Detect which cell encompasses the target text, then output its [x, y] center coordinate. 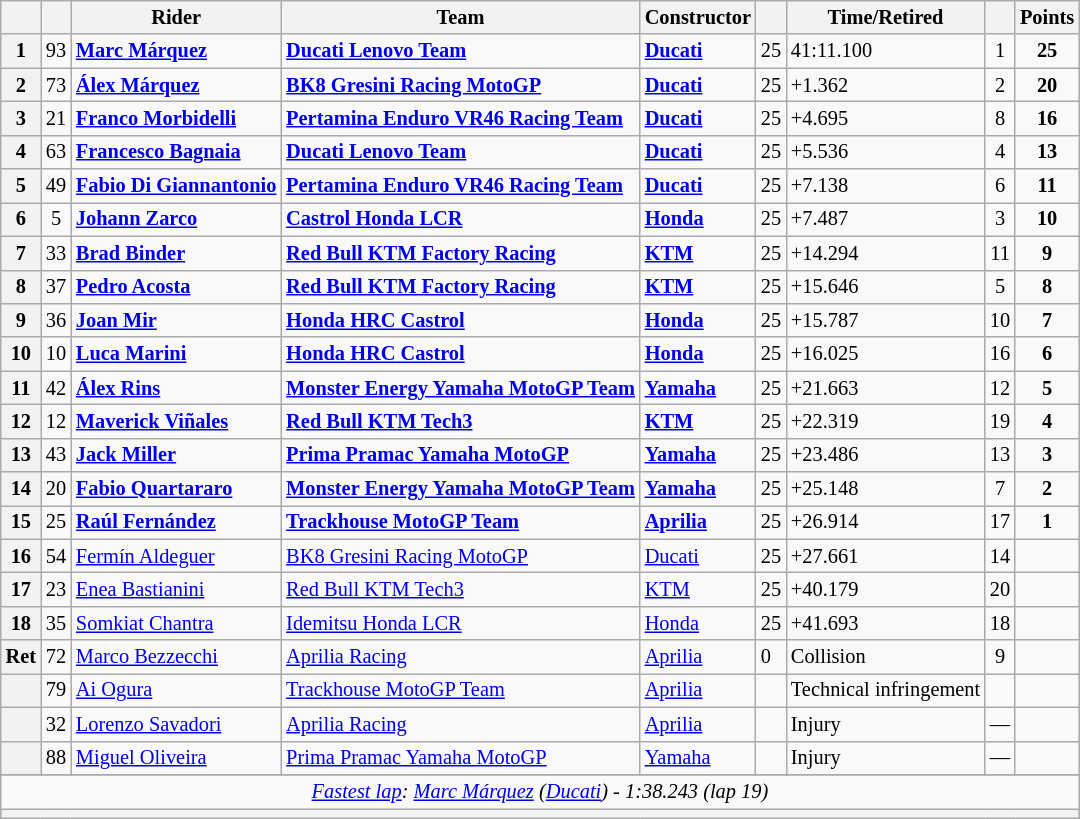
Maverick Viñales [176, 421]
+15.787 [886, 320]
Time/Retired [886, 17]
72 [56, 657]
Fermín Aldeguer [176, 556]
+14.294 [886, 253]
73 [56, 85]
+22.319 [886, 421]
Collision [886, 657]
41:11.100 [886, 51]
+5.536 [886, 152]
21 [56, 118]
43 [56, 455]
0 [771, 657]
93 [56, 51]
Fabio Di Giannantonio [176, 186]
Marco Bezzecchi [176, 657]
Franco Morbidelli [176, 118]
Team [460, 17]
88 [56, 758]
54 [56, 556]
19 [1000, 421]
Ret [21, 657]
Miguel Oliveira [176, 758]
Somkiat Chantra [176, 623]
Francesco Bagnaia [176, 152]
23 [56, 589]
Fabio Quartararo [176, 489]
Jack Miller [176, 455]
+27.661 [886, 556]
37 [56, 287]
Álex Rins [176, 388]
+15.646 [886, 287]
+41.693 [886, 623]
Raúl Fernández [176, 522]
79 [56, 690]
+7.487 [886, 219]
Enea Bastianini [176, 589]
33 [56, 253]
+4.695 [886, 118]
Fastest lap: Marc Márquez (Ducati) - 1:38.243 (lap 19) [540, 791]
+40.179 [886, 589]
42 [56, 388]
+26.914 [886, 522]
+1.362 [886, 85]
Álex Márquez [176, 85]
63 [56, 152]
49 [56, 186]
Constructor [698, 17]
Luca Marini [176, 354]
+25.148 [886, 489]
Marc Márquez [176, 51]
15 [21, 522]
+7.138 [886, 186]
Technical infringement [886, 690]
Lorenzo Savadori [176, 724]
Johann Zarco [176, 219]
32 [56, 724]
Joan Mir [176, 320]
36 [56, 320]
Rider [176, 17]
Ai Ogura [176, 690]
Idemitsu Honda LCR [460, 623]
+21.663 [886, 388]
Castrol Honda LCR [460, 219]
+23.486 [886, 455]
+16.025 [886, 354]
35 [56, 623]
Brad Binder [176, 253]
Pedro Acosta [176, 287]
Points [1047, 17]
